Return the [x, y] coordinate for the center point of the cell that contains the specified text.  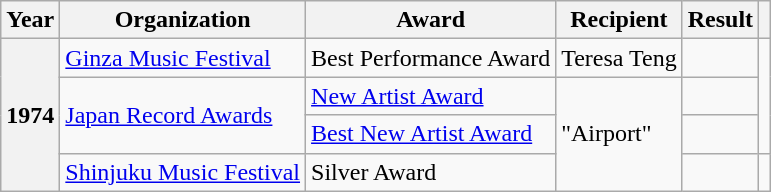
New Artist Award [431, 96]
"Airport" [620, 134]
Year [30, 20]
Japan Record Awards [183, 115]
Silver Award [431, 172]
Shinjuku Music Festival [183, 172]
Best Performance Award [431, 58]
1974 [30, 115]
Recipient [620, 20]
Organization [183, 20]
Result [720, 20]
Teresa Teng [620, 58]
Ginza Music Festival [183, 58]
Award [431, 20]
Best New Artist Award [431, 134]
